Locate the cell with the specified text and output its (X, Y) center coordinate. 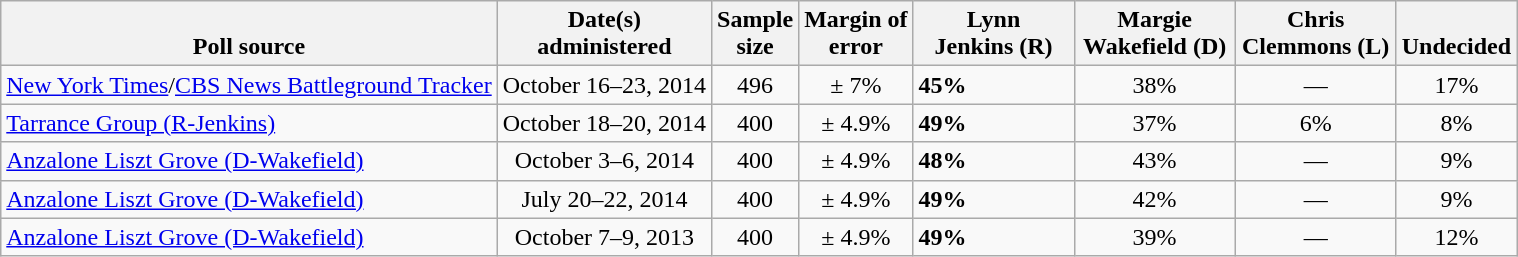
October 18–20, 2014 (604, 123)
45% (994, 85)
LynnJenkins (R) (994, 34)
July 20–22, 2014 (604, 199)
Tarrance Group (R-Jenkins) (249, 123)
Margin oferror (856, 34)
48% (994, 161)
6% (1316, 123)
Date(s)administered (604, 34)
± 7% (856, 85)
Undecided (1456, 34)
October 7–9, 2013 (604, 237)
October 3–6, 2014 (604, 161)
New York Times/CBS News Battleground Tracker (249, 85)
43% (1154, 161)
October 16–23, 2014 (604, 85)
12% (1456, 237)
38% (1154, 85)
37% (1154, 123)
Samplesize (756, 34)
496 (756, 85)
39% (1154, 237)
17% (1456, 85)
42% (1154, 199)
ChrisClemmons (L) (1316, 34)
MargieWakefield (D) (1154, 34)
Poll source (249, 34)
8% (1456, 123)
